Find where the given text appears and provide that cell's center as (x, y) coordinate. 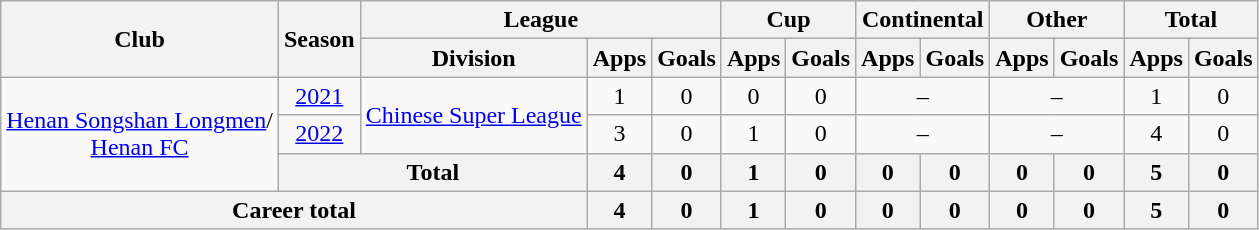
League (540, 20)
3 (619, 134)
Career total (294, 210)
Continental (923, 20)
Season (319, 39)
2022 (319, 134)
Cup (788, 20)
Other (1057, 20)
2021 (319, 96)
Henan Songshan Longmen/Henan FC (140, 134)
Club (140, 39)
Chinese Super League (474, 115)
Division (474, 58)
